Pinpoint the cell where the given text exists, returning its (X, Y) midpoint coordinate. 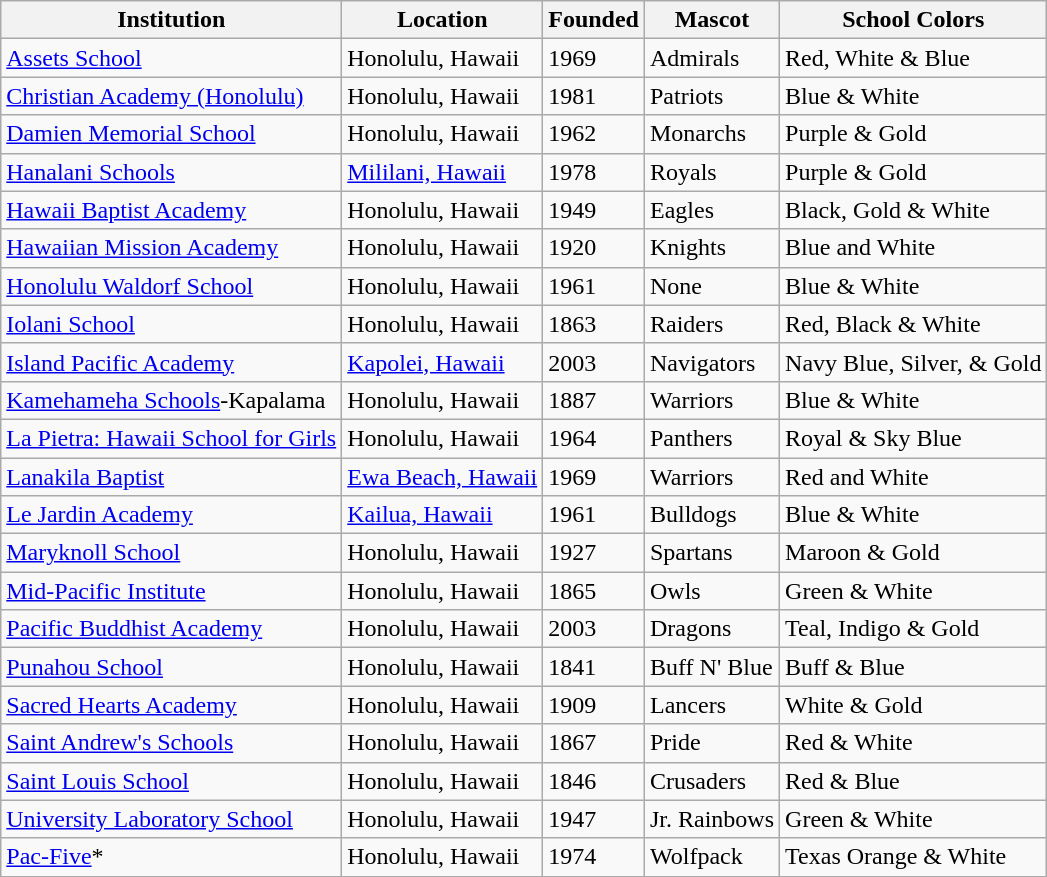
Lanakila Baptist (172, 477)
Honolulu Waldorf School (172, 286)
Red, White & Blue (914, 58)
Ewa Beach, Hawaii (442, 477)
Bulldogs (712, 515)
1981 (594, 96)
1978 (594, 172)
Hawaii Baptist Academy (172, 210)
1846 (594, 781)
1974 (594, 857)
Royal & Sky Blue (914, 438)
Sacred Hearts Academy (172, 705)
1927 (594, 553)
Black, Gold & White (914, 210)
None (712, 286)
1863 (594, 324)
Iolani School (172, 324)
Red & Blue (914, 781)
Pac-Five* (172, 857)
Crusaders (712, 781)
Pacific Buddhist Academy (172, 629)
1964 (594, 438)
Dragons (712, 629)
Panthers (712, 438)
Red, Black & White (914, 324)
Founded (594, 20)
University Laboratory School (172, 819)
Location (442, 20)
Spartans (712, 553)
1949 (594, 210)
Texas Orange & White (914, 857)
Red & White (914, 743)
Monarchs (712, 134)
Knights (712, 248)
1909 (594, 705)
Wolfpack (712, 857)
Mascot (712, 20)
Hawaiian Mission Academy (172, 248)
1887 (594, 400)
1867 (594, 743)
La Pietra: Hawaii School for Girls (172, 438)
1841 (594, 667)
Kailua, Hawaii (442, 515)
Patriots (712, 96)
Le Jardin Academy (172, 515)
White & Gold (914, 705)
Teal, Indigo & Gold (914, 629)
Pride (712, 743)
Red and White (914, 477)
1920 (594, 248)
Mid-Pacific Institute (172, 591)
Admirals (712, 58)
School Colors (914, 20)
Maroon & Gold (914, 553)
Jr. Rainbows (712, 819)
Kamehameha Schools-Kapalama (172, 400)
Raiders (712, 324)
Island Pacific Academy (172, 362)
Maryknoll School (172, 553)
Saint Andrew's Schools (172, 743)
Christian Academy (Honolulu) (172, 96)
1947 (594, 819)
Royals (712, 172)
Owls (712, 591)
Damien Memorial School (172, 134)
Buff & Blue (914, 667)
Hanalani Schools (172, 172)
1962 (594, 134)
Lancers (712, 705)
Saint Louis School (172, 781)
Blue and White (914, 248)
Assets School (172, 58)
Navy Blue, Silver, & Gold (914, 362)
Eagles (712, 210)
Institution (172, 20)
Buff N' Blue (712, 667)
Navigators (712, 362)
Kapolei, Hawaii (442, 362)
Mililani, Hawaii (442, 172)
Punahou School (172, 667)
1865 (594, 591)
